For the text-containing cell, return its midpoint in (x, y) coordinate format. 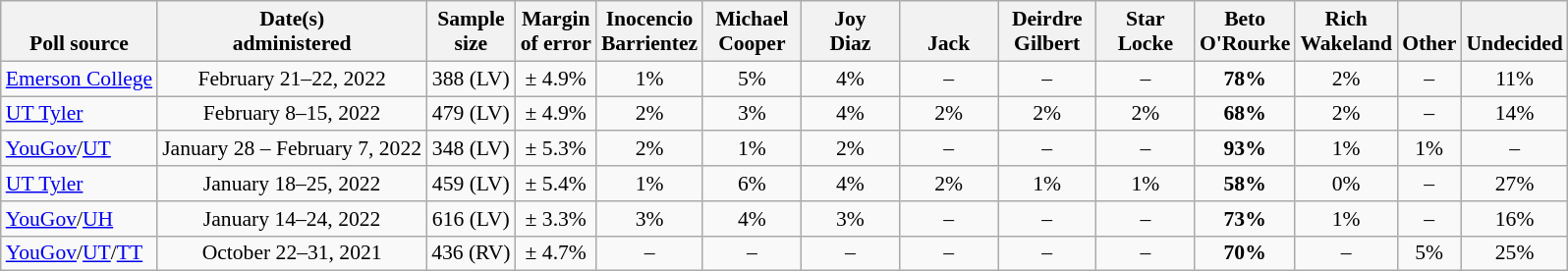
January 28 – February 7, 2022 (292, 149)
MichaelCooper (752, 31)
± 3.3% (556, 219)
October 22–31, 2021 (292, 253)
Samplesize (472, 31)
6% (752, 184)
Marginof error (556, 31)
± 5.4% (556, 184)
25% (1514, 253)
Date(s)administered (292, 31)
YouGov/UT (79, 149)
± 4.7% (556, 253)
388 (LV) (472, 79)
16% (1514, 219)
Emerson College (79, 79)
DeirdreGilbert (1047, 31)
479 (LV) (472, 114)
YouGov/UH (79, 219)
348 (LV) (472, 149)
78% (1245, 79)
RichWakeland (1346, 31)
11% (1514, 79)
436 (RV) (472, 253)
14% (1514, 114)
0% (1346, 184)
Poll source (79, 31)
February 8–15, 2022 (292, 114)
± 5.3% (556, 149)
BetoO'Rourke (1245, 31)
Other (1428, 31)
YouGov/UT/TT (79, 253)
459 (LV) (472, 184)
Jack (949, 31)
StarLocke (1146, 31)
58% (1245, 184)
68% (1245, 114)
February 21–22, 2022 (292, 79)
70% (1245, 253)
93% (1245, 149)
January 18–25, 2022 (292, 184)
JoyDiaz (850, 31)
27% (1514, 184)
InocencioBarrientez (649, 31)
73% (1245, 219)
January 14–24, 2022 (292, 219)
Undecided (1514, 31)
616 (LV) (472, 219)
